Extract the (X, Y) coordinate from the center of the cell holding the provided text.  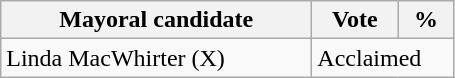
% (426, 20)
Vote (355, 20)
Mayoral candidate (156, 20)
Linda MacWhirter (X) (156, 58)
Acclaimed (383, 58)
